For the text-containing cell, return its midpoint in (X, Y) coordinate format. 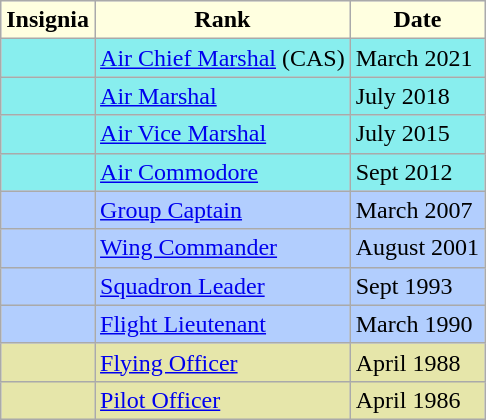
August 2001 (417, 248)
April 1988 (417, 362)
Date (417, 20)
Sept 2012 (417, 172)
Air Marshal (223, 96)
March 2021 (417, 58)
Insignia (48, 20)
Air Vice Marshal (223, 134)
March 2007 (417, 210)
July 2015 (417, 134)
Sept 1993 (417, 286)
March 1990 (417, 324)
Air Chief Marshal (CAS) (223, 58)
Rank (223, 20)
July 2018 (417, 96)
Wing Commander (223, 248)
Flight Lieutenant (223, 324)
Pilot Officer (223, 400)
April 1986 (417, 400)
Squadron Leader (223, 286)
Flying Officer (223, 362)
Air Commodore (223, 172)
Group Captain (223, 210)
